Determine the [x, y] coordinate at the center of the cell enclosing the given text.  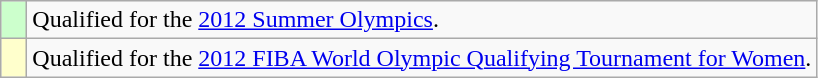
Qualified for the 2012 Summer Olympics. [422, 20]
Qualified for the 2012 FIBA World Olympic Qualifying Tournament for Women. [422, 58]
